Locate the cell with the specified text and output its [x, y] center coordinate. 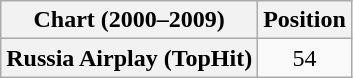
Position [305, 20]
Chart (2000–2009) [130, 20]
Russia Airplay (TopHit) [130, 58]
54 [305, 58]
